Pinpoint the cell where the given text exists, returning its (x, y) midpoint coordinate. 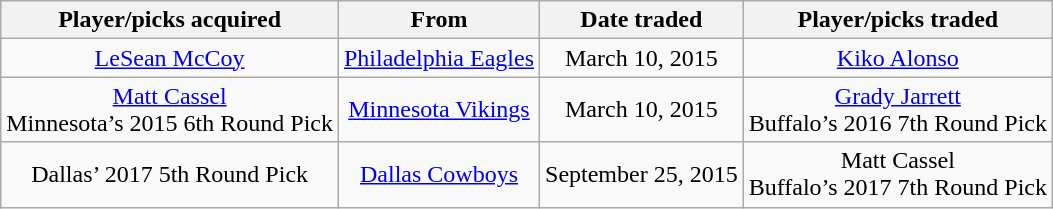
Date traded (642, 20)
Player/picks traded (898, 20)
September 25, 2015 (642, 174)
Matt CasselMinnesota’s 2015 6th Round Pick (170, 110)
Minnesota Vikings (438, 110)
LeSean McCoy (170, 58)
Philadelphia Eagles (438, 58)
Dallas’ 2017 5th Round Pick (170, 174)
Dallas Cowboys (438, 174)
Matt CasselBuffalo’s 2017 7th Round Pick (898, 174)
From (438, 20)
Grady JarrettBuffalo’s 2016 7th Round Pick (898, 110)
Player/picks acquired (170, 20)
Kiko Alonso (898, 58)
